Find where the given text appears and provide that cell's center as [x, y] coordinate. 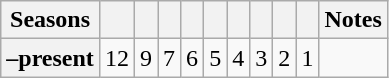
7 [170, 58]
3 [262, 58]
12 [116, 58]
6 [192, 58]
1 [308, 58]
–present [50, 58]
4 [238, 58]
9 [146, 58]
5 [216, 58]
Seasons [50, 20]
Notes [353, 20]
2 [284, 58]
